Find where the given text appears and provide that cell's center as [X, Y] coordinate. 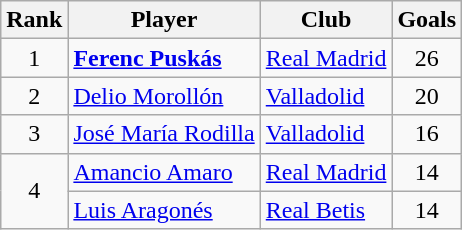
20 [427, 96]
Real Betis [326, 210]
3 [34, 134]
16 [427, 134]
Rank [34, 20]
Amancio Amaro [164, 172]
Goals [427, 20]
1 [34, 58]
Delio Morollón [164, 96]
4 [34, 191]
2 [34, 96]
José María Rodilla [164, 134]
Ferenc Puskás [164, 58]
Player [164, 20]
26 [427, 58]
Club [326, 20]
Luis Aragonés [164, 210]
